Detect which cell encompasses the target text, then output its (X, Y) center coordinate. 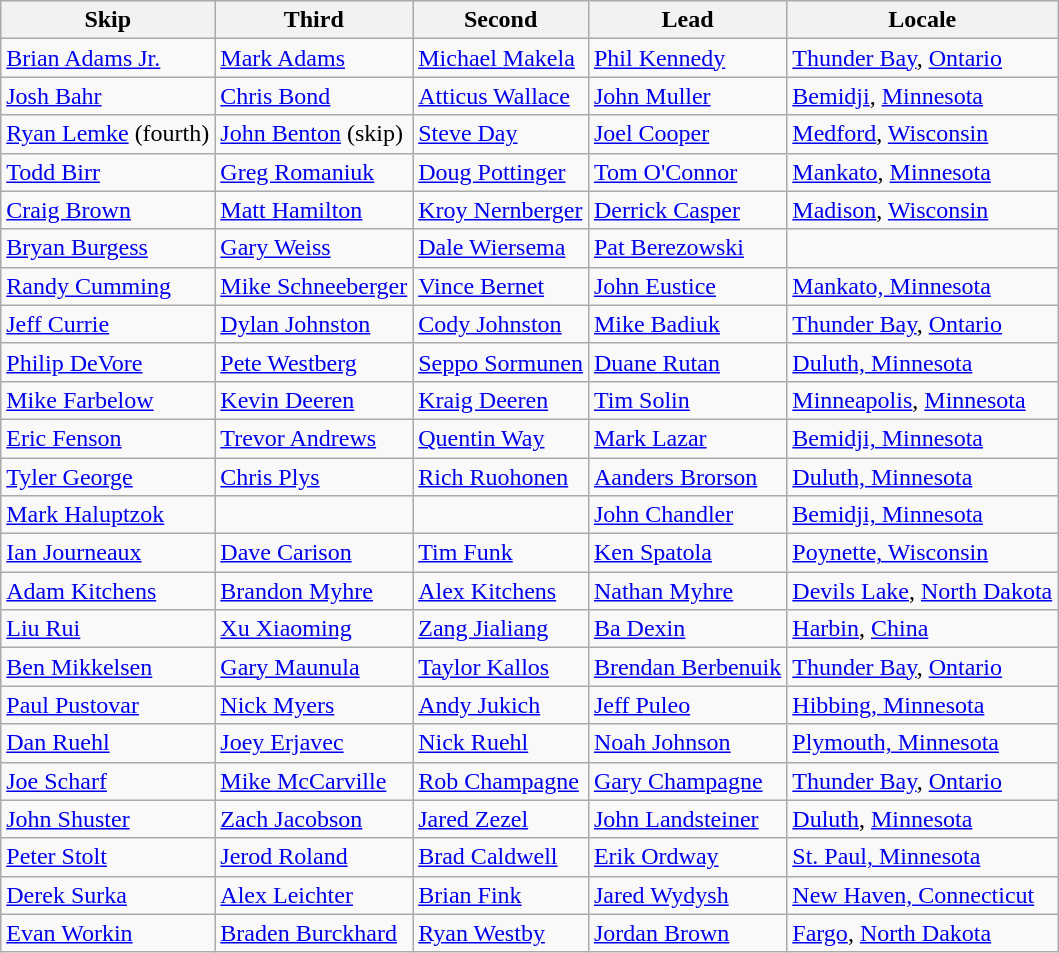
Jerod Roland (314, 857)
Ben Mikkelsen (108, 667)
Noah Johnson (687, 743)
Nathan Myhre (687, 591)
Second (501, 20)
Jeff Currie (108, 324)
Zach Jacobson (314, 819)
Steve Day (501, 134)
John Eustice (687, 286)
Brian Adams Jr. (108, 58)
Mark Lazar (687, 438)
John Chandler (687, 515)
Ryan Westby (501, 933)
Skip (108, 20)
Brandon Myhre (314, 591)
Tom O'Connor (687, 172)
Andy Jukich (501, 705)
Philip DeVore (108, 362)
Greg Romaniuk (314, 172)
Third (314, 20)
Gary Weiss (314, 248)
Pete Westberg (314, 362)
Tyler George (108, 477)
Bryan Burgess (108, 248)
Alex Kitchens (501, 591)
Taylor Kallos (501, 667)
Rob Champagne (501, 781)
Dylan Johnston (314, 324)
Randy Cumming (108, 286)
Chris Plys (314, 477)
Xu Xiaoming (314, 629)
Pat Berezowski (687, 248)
Tim Funk (501, 553)
Atticus Wallace (501, 96)
Gary Maunula (314, 667)
Mark Haluptzok (108, 515)
Phil Kennedy (687, 58)
Seppo Sormunen (501, 362)
Plymouth, Minnesota (922, 743)
Locale (922, 20)
Madison, Wisconsin (922, 210)
Jordan Brown (687, 933)
Kraig Deeren (501, 400)
Brad Caldwell (501, 857)
Jared Zezel (501, 819)
Todd Birr (108, 172)
St. Paul, Minnesota (922, 857)
Adam Kitchens (108, 591)
Ken Spatola (687, 553)
Derek Surka (108, 895)
Jeff Puleo (687, 705)
Joey Erjavec (314, 743)
Kroy Nernberger (501, 210)
Evan Workin (108, 933)
Joe Scharf (108, 781)
John Benton (skip) (314, 134)
Trevor Andrews (314, 438)
Chris Bond (314, 96)
Mike Schneeberger (314, 286)
Cody Johnston (501, 324)
Tim Solin (687, 400)
Brendan Berbenuik (687, 667)
Erik Ordway (687, 857)
Zang Jialiang (501, 629)
Minneapolis, Minnesota (922, 400)
Doug Pottinger (501, 172)
John Shuster (108, 819)
Peter Stolt (108, 857)
Dave Carison (314, 553)
Matt Hamilton (314, 210)
Duane Rutan (687, 362)
Lead (687, 20)
Harbin, China (922, 629)
Dale Wiersema (501, 248)
Joel Cooper (687, 134)
Paul Pustovar (108, 705)
Braden Burckhard (314, 933)
Alex Leichter (314, 895)
Craig Brown (108, 210)
Liu Rui (108, 629)
Derrick Casper (687, 210)
New Haven, Connecticut (922, 895)
Ryan Lemke (fourth) (108, 134)
John Muller (687, 96)
Michael Makela (501, 58)
Vince Bernet (501, 286)
Ian Journeaux (108, 553)
Fargo, North Dakota (922, 933)
Aanders Brorson (687, 477)
Nick Ruehl (501, 743)
Nick Myers (314, 705)
Quentin Way (501, 438)
Jared Wydysh (687, 895)
Poynette, Wisconsin (922, 553)
Hibbing, Minnesota (922, 705)
Eric Fenson (108, 438)
Ba Dexin (687, 629)
Mike Farbelow (108, 400)
Brian Fink (501, 895)
John Landsteiner (687, 819)
Devils Lake, North Dakota (922, 591)
Medford, Wisconsin (922, 134)
Kevin Deeren (314, 400)
Rich Ruohonen (501, 477)
Mike McCarville (314, 781)
Mike Badiuk (687, 324)
Josh Bahr (108, 96)
Gary Champagne (687, 781)
Dan Ruehl (108, 743)
Mark Adams (314, 58)
